Locate the cell with the specified text and output its (X, Y) center coordinate. 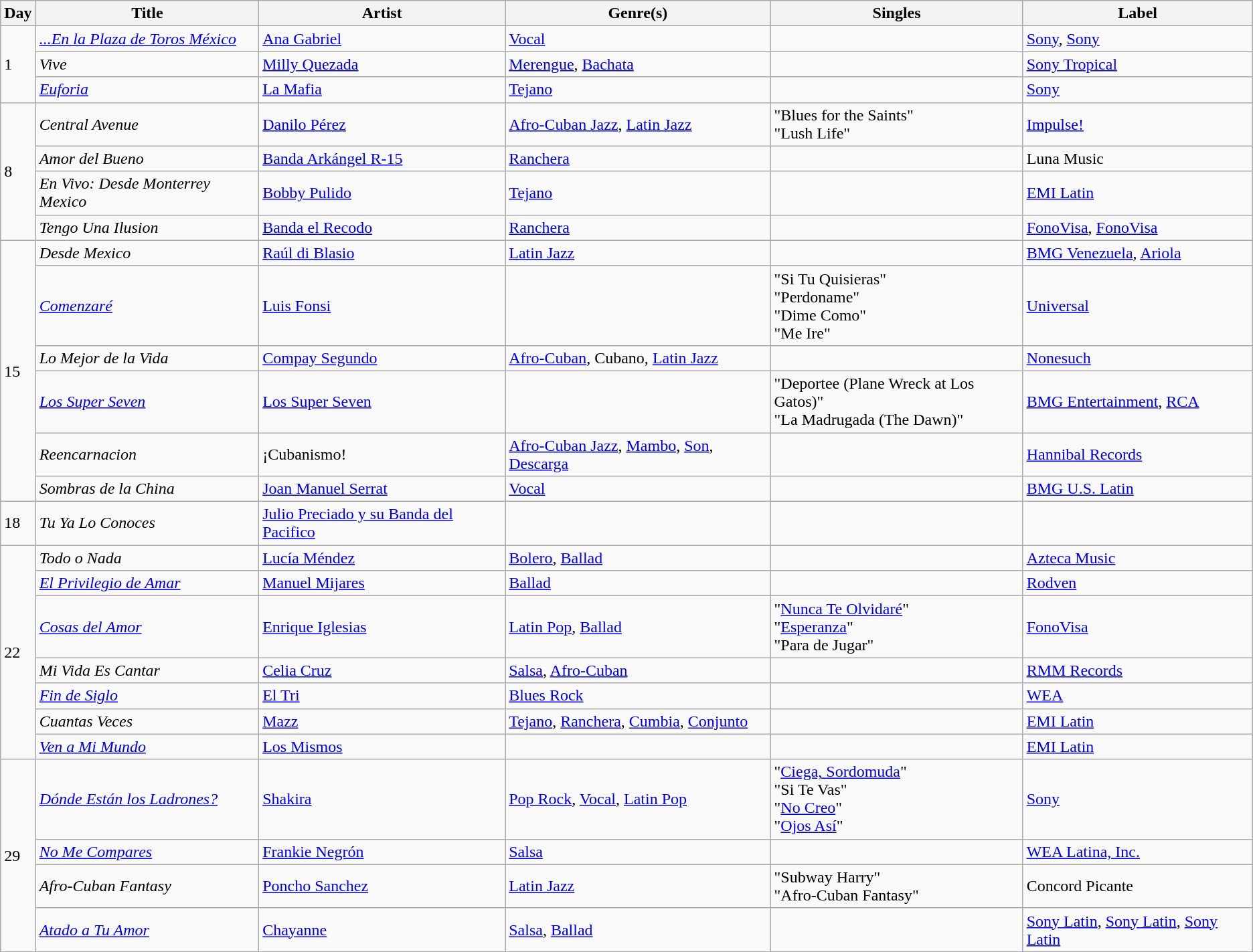
Merengue, Bachata (638, 64)
"Subway Harry""Afro-Cuban Fantasy" (897, 886)
Universal (1138, 305)
Title (147, 13)
Comenzaré (147, 305)
Banda Arkángel R-15 (382, 159)
8 (18, 171)
Shakira (382, 799)
Atado a Tu Amor (147, 930)
RMM Records (1138, 670)
Sombras de la China (147, 489)
Rodven (1138, 583)
Salsa, Ballad (638, 930)
"Nunca Te Olvidaré""Esperanza""Para de Jugar" (897, 627)
Banda el Recodo (382, 227)
"Si Tu Quisieras""Perdoname""Dime Como""Me Ire" (897, 305)
¡Cubanismo! (382, 454)
Label (1138, 13)
En Vivo: Desde Monterrey Mexico (147, 193)
Sony, Sony (1138, 39)
Celia Cruz (382, 670)
La Mafia (382, 90)
Julio Preciado y su Banda del Pacifico (382, 523)
"Ciega, Sordomuda""Si Te Vas""No Creo""Ojos Así" (897, 799)
Ana Gabriel (382, 39)
29 (18, 855)
Mi Vida Es Cantar (147, 670)
Reencarnacion (147, 454)
Day (18, 13)
Bolero, Ballad (638, 558)
Pop Rock, Vocal, Latin Pop (638, 799)
Afro-Cuban Fantasy (147, 886)
15 (18, 371)
Milly Quezada (382, 64)
Sony Latin, Sony Latin, Sony Latin (1138, 930)
El Tri (382, 696)
22 (18, 652)
Hannibal Records (1138, 454)
Poncho Sanchez (382, 886)
Luna Music (1138, 159)
Genre(s) (638, 13)
Joan Manuel Serrat (382, 489)
Cuantas Veces (147, 721)
Salsa, Afro-Cuban (638, 670)
Impulse! (1138, 124)
Tu Ya Lo Conoces (147, 523)
Danilo Pérez (382, 124)
Blues Rock (638, 696)
Los Mismos (382, 747)
Nonesuch (1138, 358)
BMG Entertainment, RCA (1138, 401)
Afro-Cuban Jazz, Mambo, Son, Descarga (638, 454)
Luis Fonsi (382, 305)
Manuel Mijares (382, 583)
Raúl di Blasio (382, 253)
Todo o Nada (147, 558)
Lucía Méndez (382, 558)
Central Avenue (147, 124)
"Blues for the Saints""Lush Life" (897, 124)
Singles (897, 13)
Azteca Music (1138, 558)
Artist (382, 13)
Sony Tropical (1138, 64)
BMG Venezuela, Ariola (1138, 253)
FonoVisa, FonoVisa (1138, 227)
Dónde Están los Ladrones? (147, 799)
Vive (147, 64)
Ven a Mi Mundo (147, 747)
El Privilegio de Amar (147, 583)
Mazz (382, 721)
Cosas del Amor (147, 627)
Afro-Cuban Jazz, Latin Jazz (638, 124)
...En la Plaza de Toros México (147, 39)
Tejano, Ranchera, Cumbia, Conjunto (638, 721)
18 (18, 523)
Desde Mexico (147, 253)
Afro-Cuban, Cubano, Latin Jazz (638, 358)
Ballad (638, 583)
Lo Mejor de la Vida (147, 358)
WEA Latina, Inc. (1138, 852)
WEA (1138, 696)
Bobby Pulido (382, 193)
Chayanne (382, 930)
Salsa (638, 852)
Tengo Una Ilusion (147, 227)
FonoVisa (1138, 627)
Amor del Bueno (147, 159)
BMG U.S. Latin (1138, 489)
"Deportee (Plane Wreck at Los Gatos)""La Madrugada (The Dawn)" (897, 401)
Latin Pop, Ballad (638, 627)
Enrique Iglesias (382, 627)
No Me Compares (147, 852)
Compay Segundo (382, 358)
Euforia (147, 90)
Frankie Negrón (382, 852)
Fin de Siglo (147, 696)
Concord Picante (1138, 886)
1 (18, 64)
